Detect which cell encompasses the target text, then output its [x, y] center coordinate. 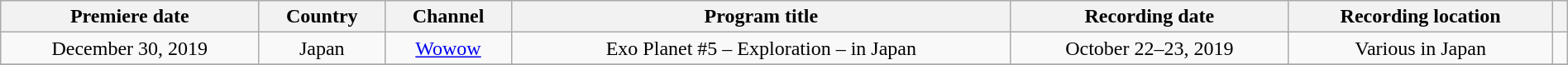
Premiere date [130, 17]
Various in Japan [1421, 48]
Japan [323, 48]
Program title [761, 17]
Wowow [448, 48]
December 30, 2019 [130, 48]
Exo Planet #5 – Exploration – in Japan [761, 48]
Country [323, 17]
Channel [448, 17]
Recording date [1150, 17]
October 22–23, 2019 [1150, 48]
Recording location [1421, 17]
